Output the [x, y] coordinate of the center of the cell containing the given text.  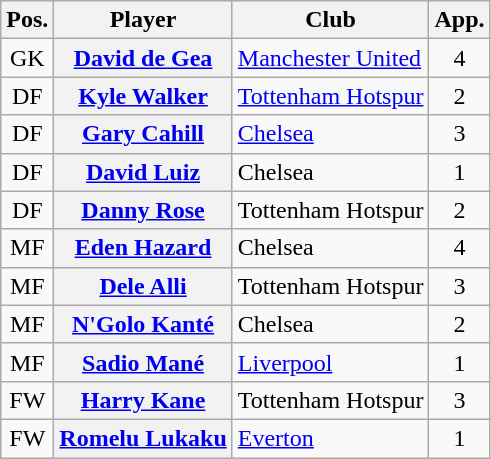
Sadio Mané [143, 362]
N'Golo Kanté [143, 324]
Harry Kane [143, 400]
Dele Alli [143, 286]
Everton [330, 438]
Liverpool [330, 362]
David de Gea [143, 58]
Gary Cahill [143, 134]
Club [330, 20]
Romelu Lukaku [143, 438]
Danny Rose [143, 210]
Eden Hazard [143, 248]
App. [460, 20]
David Luiz [143, 172]
Kyle Walker [143, 96]
Manchester United [330, 58]
GK [28, 58]
Player [143, 20]
Pos. [28, 20]
